Provide the [x, y] coordinate of the cell's center where the given text is located.  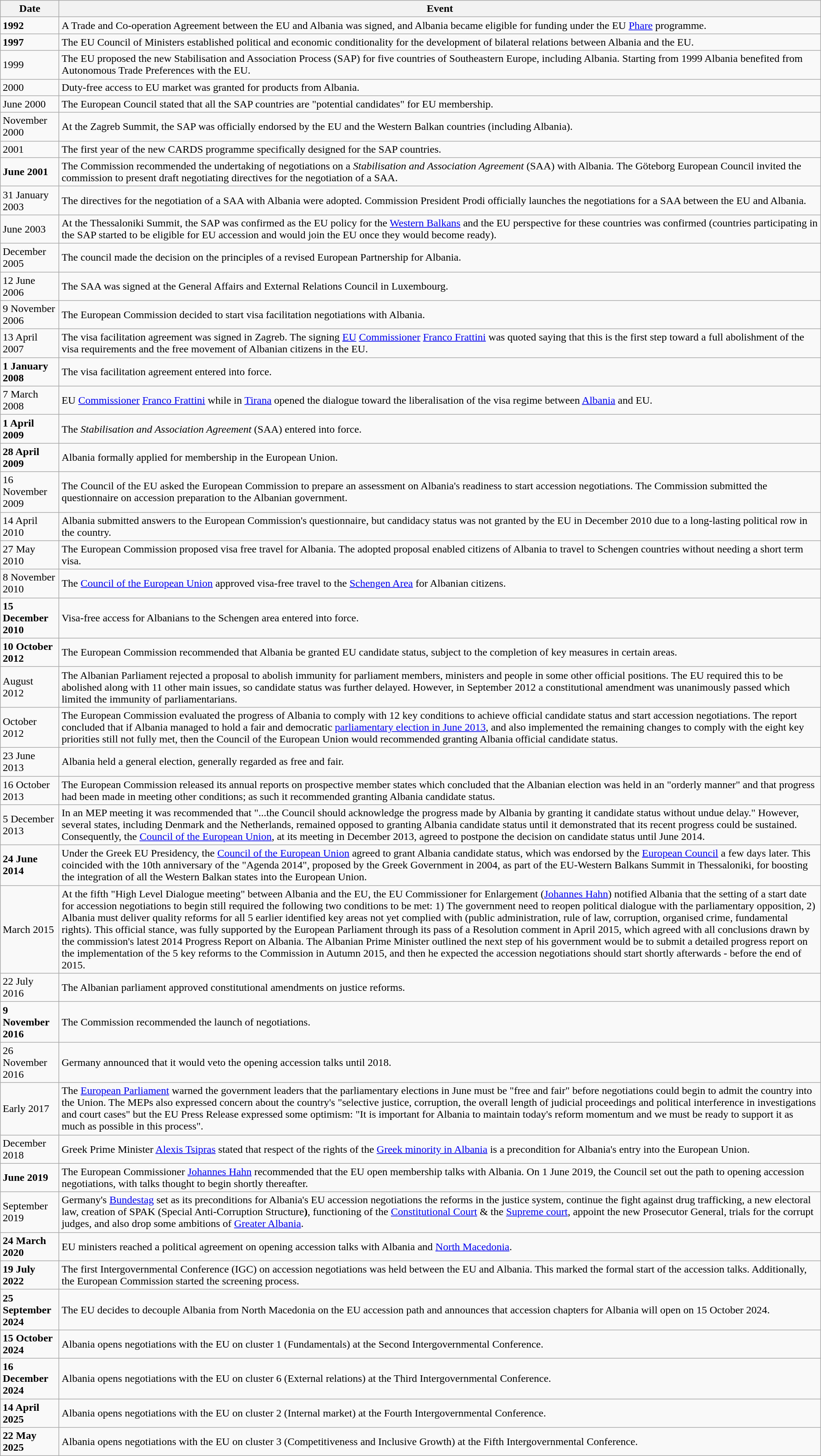
8 November 2010 [30, 584]
15 December 2010 [30, 618]
24 March 2020 [30, 1246]
June 2019 [30, 1178]
The Commission recommended the launch of negotiations. [440, 1022]
16 December 2024 [30, 1378]
The visa facilitation agreement entered into force. [440, 372]
7 March 2008 [30, 400]
June 2000 [30, 104]
2001 [30, 149]
June 2001 [30, 172]
December 2018 [30, 1149]
Albania opens negotiations with the EU on cluster 6 (External relations) at the Third Intergovernmental Conference. [440, 1378]
March 2015 [30, 929]
Albania opens negotiations with the EU on cluster 3 (Competitiveness and Inclusive Growth) at the Fifth Intergovernmental Conference. [440, 1442]
The Council of the European Union approved visa-free travel to the Schengen Area for Albanian citizens. [440, 584]
14 April 2010 [30, 527]
31 January 2003 [30, 200]
Event [440, 9]
The Albanian parliament approved constitutional amendments on justice reforms. [440, 987]
25 September 2024 [30, 1309]
The European Commission recommended that Albania be granted EU candidate status, subject to the completion of key measures in certain areas. [440, 652]
12 June 2006 [30, 286]
The European Commission decided to start visa facilitation negotiations with Albania. [440, 315]
9 November 2016 [30, 1022]
22 July 2016 [30, 987]
24 June 2014 [30, 865]
Date [30, 9]
Early 2017 [30, 1108]
November 2000 [30, 126]
14 April 2025 [30, 1413]
1 April 2009 [30, 429]
September 2019 [30, 1212]
Albania opens negotiations with the EU on cluster 1 (Fundamentals) at the Second Intergovernmental Conference. [440, 1344]
August 2012 [30, 687]
28 April 2009 [30, 457]
22 May 2025 [30, 1442]
9 November 2006 [30, 315]
EU Commissioner Franco Frattini while in Tirana opened the dialogue toward the liberalisation of the visa regime between Albania and EU. [440, 400]
10 October 2012 [30, 652]
Duty-free access to EU market was granted for products from Albania. [440, 87]
Visa-free access for Albanians to the Schengen area entered into force. [440, 618]
The council made the decision on the principles of a revised European Partnership for Albania. [440, 257]
A Trade and Co-operation Agreement between the EU and Albania was signed, and Albania became eligible for funding under the EU Phare programme. [440, 25]
EU ministers reached a political agreement on opening accession talks with Albania and North Macedonia. [440, 1246]
June 2003 [30, 229]
1997 [30, 42]
5 December 2013 [30, 825]
13 April 2007 [30, 343]
27 May 2010 [30, 555]
1 January 2008 [30, 372]
1992 [30, 25]
The first year of the new CARDS programme specifically designed for the SAP countries. [440, 149]
December 2005 [30, 257]
16 October 2013 [30, 790]
15 October 2024 [30, 1344]
2000 [30, 87]
Albania formally applied for membership in the European Union. [440, 457]
Albania held a general election, generally regarded as free and fair. [440, 762]
The Stabilisation and Association Agreement (SAA) entered into force. [440, 429]
The SAA was signed at the General Affairs and External Relations Council in Luxembourg. [440, 286]
23 June 2013 [30, 762]
26 November 2016 [30, 1062]
The European Council stated that all the SAP countries are "potential candidates" for EU membership. [440, 104]
19 July 2022 [30, 1275]
Albania opens negotiations with the EU on cluster 2 (Internal market) at the Fourth Intergovernmental Conference. [440, 1413]
October 2012 [30, 727]
The EU Council of Ministers established political and economic conditionality for the development of bilateral relations between Albania and the EU. [440, 42]
At the Zagreb Summit, the SAP was officially endorsed by the EU and the Western Balkan countries (including Albania). [440, 126]
Germany announced that it would veto the opening accession talks until 2018. [440, 1062]
1999 [30, 65]
16 November 2009 [30, 492]
